Output the (X, Y) coordinate of the center of the cell containing the given text.  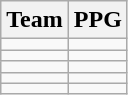
Team (35, 20)
PPG (98, 20)
